Identify which cell holds the provided text, then report its [x, y] central coordinate. 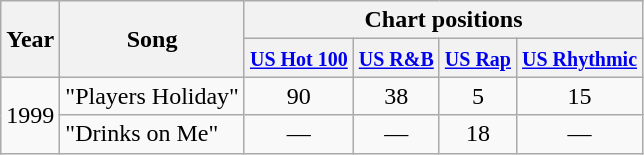
"Drinks on Me" [152, 134]
18 [478, 134]
15 [580, 96]
Year [30, 39]
US Hot 100 [298, 58]
Chart positions [443, 20]
US R&B [396, 58]
Song [152, 39]
1999 [30, 115]
US Rhythmic [580, 58]
38 [396, 96]
US Rap [478, 58]
"Players Holiday" [152, 96]
90 [298, 96]
5 [478, 96]
